Provide the [X, Y] coordinate of the cell's center where the given text is located.  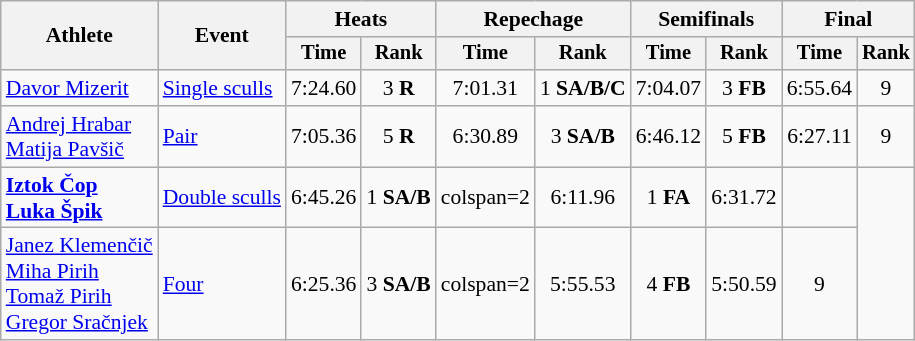
6:30.89 [486, 136]
3 FB [744, 88]
6:31.72 [744, 198]
Semifinals [706, 19]
Four [222, 284]
7:05.36 [324, 136]
1 FA [668, 198]
5:55.53 [583, 284]
Davor Mizerit [80, 88]
Pair [222, 136]
7:01.31 [486, 88]
5:50.59 [744, 284]
Andrej HrabarMatija Pavšič [80, 136]
Athlete [80, 36]
Event [222, 36]
6:46.12 [668, 136]
Final [848, 19]
3 R [398, 88]
Single sculls [222, 88]
6:55.64 [820, 88]
6:45.26 [324, 198]
1 SA/B [398, 198]
Repechage [534, 19]
Heats [361, 19]
4 FB [668, 284]
7:04.07 [668, 88]
7:24.60 [324, 88]
Iztok ČopLuka Špik [80, 198]
6:11.96 [583, 198]
1 SA/B/C [583, 88]
5 R [398, 136]
6:25.36 [324, 284]
Janez KlemenčičMiha PirihTomaž PirihGregor Sračnjek [80, 284]
Double sculls [222, 198]
5 FB [744, 136]
6:27.11 [820, 136]
